From the cell containing the given text, extract its center point as [X, Y] coordinate. 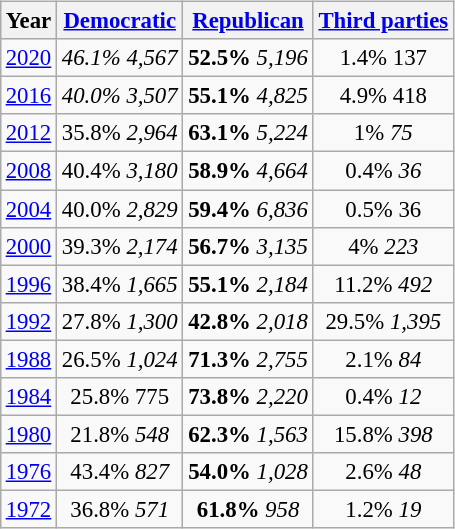
1988 [28, 359]
62.3% 1,563 [248, 434]
38.4% 1,665 [120, 284]
73.8% 2,220 [248, 396]
40.0% 2,829 [120, 209]
Third parties [383, 21]
2016 [28, 96]
63.1% 5,224 [248, 133]
25.8% 775 [120, 396]
Democratic [120, 21]
36.8% 571 [120, 509]
58.9% 4,664 [248, 171]
11.2% 492 [383, 284]
40.4% 3,180 [120, 171]
1976 [28, 472]
Republican [248, 21]
4% 223 [383, 246]
42.8% 2,018 [248, 321]
0.4% 36 [383, 171]
21.8% 548 [120, 434]
15.8% 398 [383, 434]
2020 [28, 58]
55.1% 2,184 [248, 284]
1.2% 19 [383, 509]
1984 [28, 396]
0.4% 12 [383, 396]
29.5% 1,395 [383, 321]
2012 [28, 133]
26.5% 1,024 [120, 359]
59.4% 6,836 [248, 209]
61.8% 958 [248, 509]
46.1% 4,567 [120, 58]
52.5% 5,196 [248, 58]
2004 [28, 209]
56.7% 3,135 [248, 246]
2.1% 84 [383, 359]
35.8% 2,964 [120, 133]
2.6% 48 [383, 472]
54.0% 1,028 [248, 472]
27.8% 1,300 [120, 321]
2000 [28, 246]
Year [28, 21]
1980 [28, 434]
2008 [28, 171]
0.5% 36 [383, 209]
1972 [28, 509]
40.0% 3,507 [120, 96]
1.4% 137 [383, 58]
71.3% 2,755 [248, 359]
1% 75 [383, 133]
43.4% 827 [120, 472]
1992 [28, 321]
39.3% 2,174 [120, 246]
1996 [28, 284]
55.1% 4,825 [248, 96]
4.9% 418 [383, 96]
